Capture the cell that displays the provided text and extract its [x, y] central coordinate. 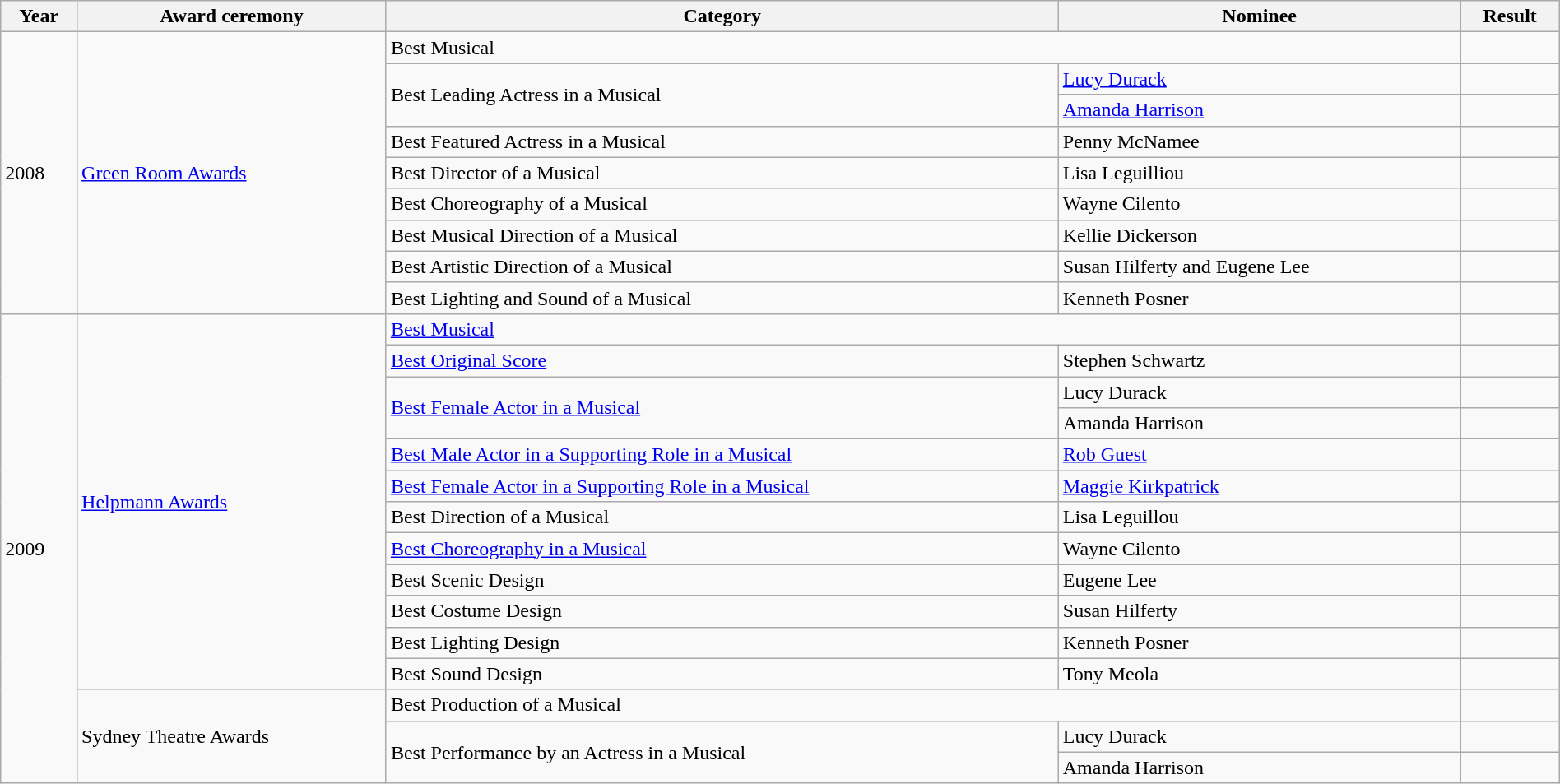
Kellie Dickerson [1259, 235]
Eugene Lee [1259, 580]
2008 [39, 173]
2009 [39, 548]
Best Musical Direction of a Musical [722, 235]
Result [1510, 16]
Sydney Theatre Awards [232, 736]
Best Choreography of a Musical [722, 204]
Best Original Score [722, 360]
Best Production of a Musical [923, 705]
Award ceremony [232, 16]
Nominee [1259, 16]
Green Room Awards [232, 173]
Best Scenic Design [722, 580]
Susan Hilferty [1259, 611]
Best Direction of a Musical [722, 517]
Best Leading Actress in a Musical [722, 95]
Year [39, 16]
Penny McNamee [1259, 141]
Best Artistic Direction of a Musical [722, 267]
Susan Hilferty and Eugene Lee [1259, 267]
Best Costume Design [722, 611]
Helpmann Awards [232, 502]
Tony Meola [1259, 674]
Rob Guest [1259, 455]
Best Lighting Design [722, 643]
Category [722, 16]
Best Female Actor in a Supporting Role in a Musical [722, 486]
Lisa Leguilliou [1259, 173]
Best Director of a Musical [722, 173]
Best Male Actor in a Supporting Role in a Musical [722, 455]
Best Featured Actress in a Musical [722, 141]
Lisa Leguillou [1259, 517]
Maggie Kirkpatrick [1259, 486]
Best Choreography in a Musical [722, 549]
Best Female Actor in a Musical [722, 408]
Best Sound Design [722, 674]
Best Lighting and Sound of a Musical [722, 298]
Best Performance by an Actress in a Musical [722, 752]
Stephen Schwartz [1259, 360]
